Output the [X, Y] coordinate of the center of the cell containing the given text.  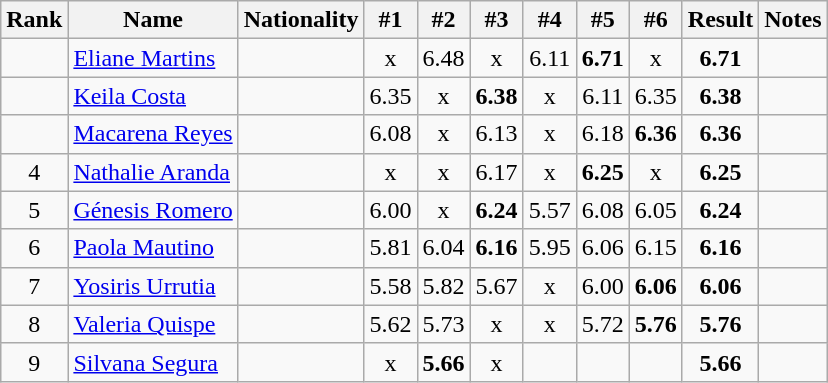
6.04 [444, 248]
Nathalie Aranda [153, 172]
#2 [444, 20]
7 [34, 286]
#3 [496, 20]
5.82 [444, 286]
6.48 [444, 58]
Yosiris Urrutia [153, 286]
6.17 [496, 172]
Name [153, 20]
5.72 [602, 324]
#1 [390, 20]
6.18 [602, 134]
8 [34, 324]
Notes [793, 20]
Eliane Martins [153, 58]
5.95 [550, 248]
5.81 [390, 248]
Nationality [301, 20]
Macarena Reyes [153, 134]
6.15 [656, 248]
#5 [602, 20]
6.05 [656, 210]
Paola Mautino [153, 248]
4 [34, 172]
Rank [34, 20]
5.67 [496, 286]
5.58 [390, 286]
5 [34, 210]
6 [34, 248]
Silvana Segura [153, 362]
5.62 [390, 324]
#6 [656, 20]
Valeria Quispe [153, 324]
Génesis Romero [153, 210]
9 [34, 362]
6.13 [496, 134]
5.73 [444, 324]
Result [720, 20]
5.57 [550, 210]
Keila Costa [153, 96]
#4 [550, 20]
